From the cell containing the given text, extract its center point as (x, y) coordinate. 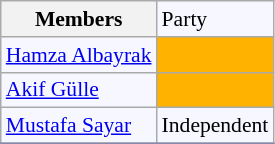
Party (216, 19)
Independent (216, 126)
Members (79, 19)
Hamza Albayrak (79, 55)
Akif Gülle (79, 90)
Mustafa Sayar (79, 126)
